From the cell containing the given text, extract its center point as (X, Y) coordinate. 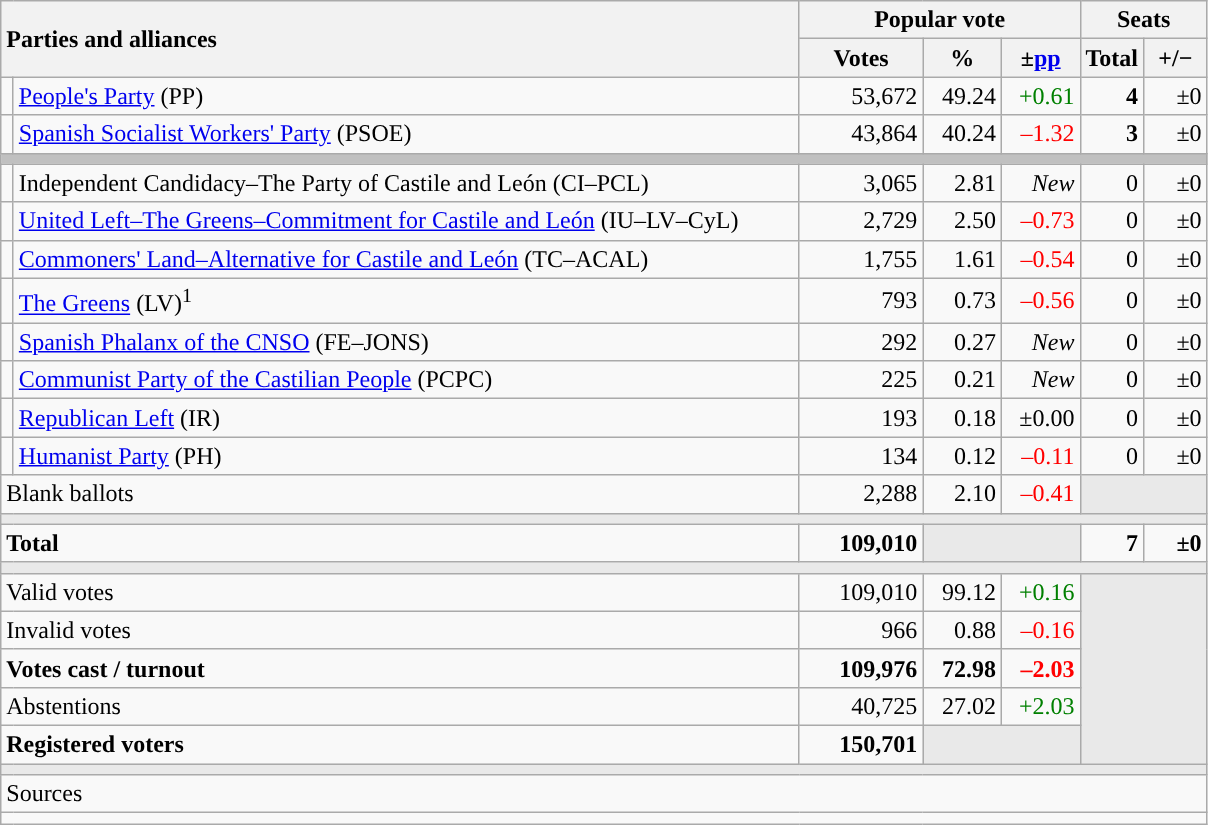
Blank ballots (400, 494)
Parties and alliances (400, 39)
–0.73 (1040, 221)
Popular vote (940, 20)
27.02 (962, 706)
7 (1112, 543)
43,864 (861, 134)
40,725 (861, 706)
72.98 (962, 668)
2.10 (962, 494)
0.88 (962, 630)
0.12 (962, 456)
2.81 (962, 183)
0.73 (962, 300)
0.21 (962, 380)
+0.61 (1040, 96)
The Greens (LV)1 (406, 300)
+0.16 (1040, 592)
Sources (604, 794)
4 (1112, 96)
+2.03 (1040, 706)
Valid votes (400, 592)
Spanish Socialist Workers' Party (PSOE) (406, 134)
Invalid votes (400, 630)
2,288 (861, 494)
–0.41 (1040, 494)
Seats (1144, 20)
793 (861, 300)
3,065 (861, 183)
–1.32 (1040, 134)
193 (861, 418)
United Left–The Greens–Commitment for Castile and León (IU–LV–CyL) (406, 221)
134 (861, 456)
Votes (861, 58)
% (962, 58)
Commoners' Land–Alternative for Castile and León (TC–ACAL) (406, 259)
40.24 (962, 134)
0.18 (962, 418)
Abstentions (400, 706)
53,672 (861, 96)
Republican Left (IR) (406, 418)
2,729 (861, 221)
Communist Party of the Castilian People (PCPC) (406, 380)
1.61 (962, 259)
3 (1112, 134)
0.27 (962, 342)
–2.03 (1040, 668)
±pp (1040, 58)
109,976 (861, 668)
Independent Candidacy–The Party of Castile and León (CI–PCL) (406, 183)
–0.56 (1040, 300)
99.12 (962, 592)
1,755 (861, 259)
966 (861, 630)
–0.54 (1040, 259)
People's Party (PP) (406, 96)
–0.16 (1040, 630)
150,701 (861, 745)
225 (861, 380)
2.50 (962, 221)
+/− (1176, 58)
Registered voters (400, 745)
–0.11 (1040, 456)
Votes cast / turnout (400, 668)
Humanist Party (PH) (406, 456)
292 (861, 342)
Spanish Phalanx of the CNSO (FE–JONS) (406, 342)
±0.00 (1040, 418)
49.24 (962, 96)
